From the cell containing the given text, extract its center point as (x, y) coordinate. 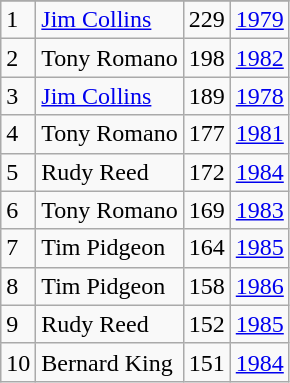
1981 (260, 134)
164 (206, 248)
1 (18, 20)
9 (18, 324)
10 (18, 362)
158 (206, 286)
7 (18, 248)
189 (206, 96)
1979 (260, 20)
8 (18, 286)
152 (206, 324)
151 (206, 362)
Bernard King (110, 362)
172 (206, 172)
177 (206, 134)
3 (18, 96)
6 (18, 210)
2 (18, 58)
229 (206, 20)
1978 (260, 96)
1982 (260, 58)
198 (206, 58)
1986 (260, 286)
4 (18, 134)
169 (206, 210)
5 (18, 172)
1983 (260, 210)
